Output the [x, y] coordinate of the center of the cell containing the given text.  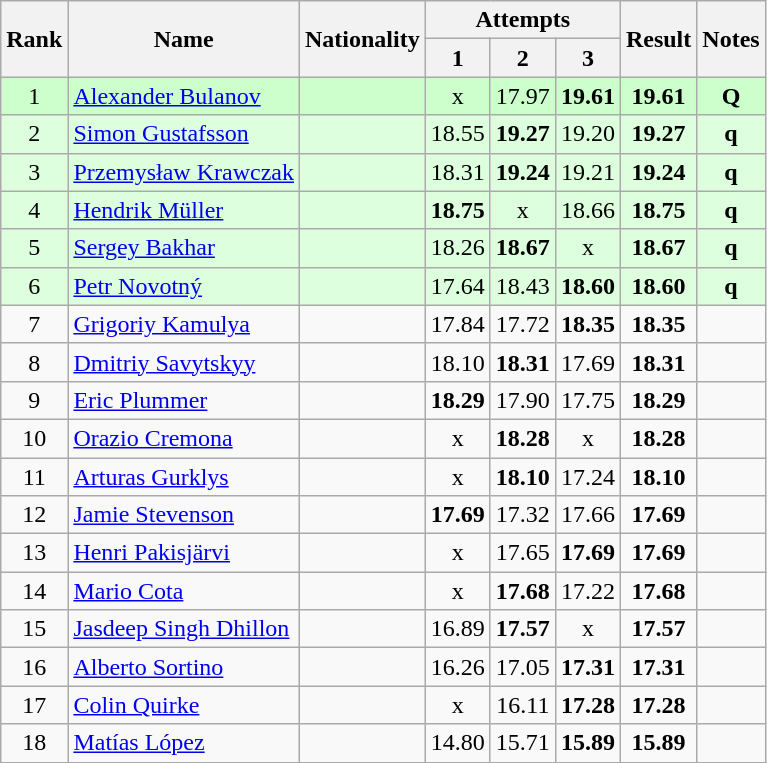
17.75 [588, 400]
19.21 [588, 172]
17.97 [522, 96]
Nationality [362, 39]
6 [34, 286]
Orazio Cremona [184, 438]
17.84 [458, 324]
17.64 [458, 286]
Sergey Bakhar [184, 248]
Matías López [184, 743]
Attempts [522, 20]
18.55 [458, 134]
16.26 [458, 667]
Jamie Stevenson [184, 515]
14 [34, 591]
Notes [731, 39]
17.65 [522, 553]
Eric Plummer [184, 400]
Grigoriy Kamulya [184, 324]
Colin Quirke [184, 705]
16.89 [458, 629]
16 [34, 667]
Result [658, 39]
Arturas Gurklys [184, 477]
16.11 [522, 705]
17.05 [522, 667]
Przemysław Krawczak [184, 172]
Name [184, 39]
10 [34, 438]
Q [731, 96]
15 [34, 629]
Simon Gustafsson [184, 134]
17.24 [588, 477]
Jasdeep Singh Dhillon [184, 629]
18.43 [522, 286]
8 [34, 362]
18.26 [458, 248]
12 [34, 515]
15.71 [522, 743]
Hendrik Müller [184, 210]
9 [34, 400]
11 [34, 477]
Dmitriy Savytskyy [184, 362]
17.66 [588, 515]
7 [34, 324]
Henri Pakisjärvi [184, 553]
17.90 [522, 400]
17.32 [522, 515]
5 [34, 248]
17.22 [588, 591]
4 [34, 210]
18.66 [588, 210]
17.72 [522, 324]
19.20 [588, 134]
Alberto Sortino [184, 667]
Petr Novotný [184, 286]
Mario Cota [184, 591]
13 [34, 553]
Alexander Bulanov [184, 96]
14.80 [458, 743]
17 [34, 705]
Rank [34, 39]
18 [34, 743]
